Provide the (X, Y) coordinate of the cell's center where the given text is located.  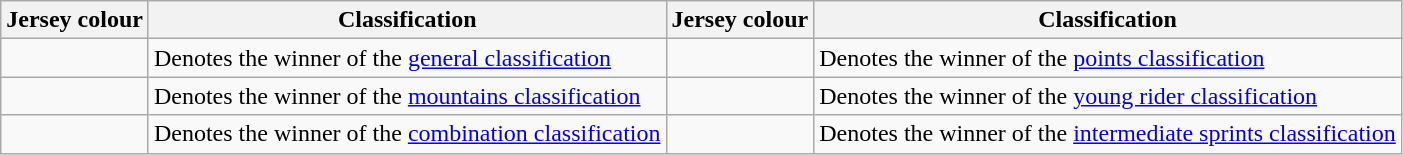
Denotes the winner of the general classification (407, 58)
Denotes the winner of the young rider classification (1108, 96)
Denotes the winner of the points classification (1108, 58)
Denotes the winner of the mountains classification (407, 96)
Denotes the winner of the intermediate sprints classification (1108, 134)
Denotes the winner of the combination classification (407, 134)
